From the cell containing the given text, extract its center point as (X, Y) coordinate. 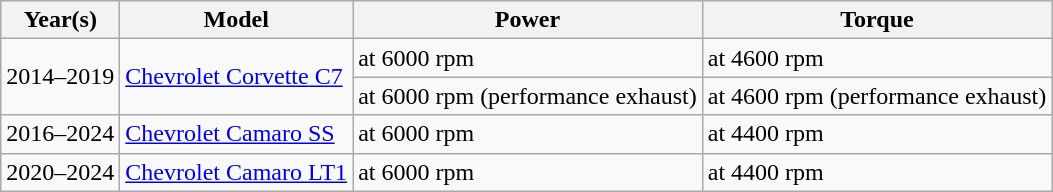
at 4600 rpm (performance exhaust) (877, 96)
Chevrolet Corvette C7 (236, 77)
Year(s) (60, 20)
Chevrolet Camaro LT1 (236, 172)
Model (236, 20)
2014–2019 (60, 77)
2016–2024 (60, 134)
Power (528, 20)
Torque (877, 20)
at 6000 rpm (performance exhaust) (528, 96)
at 4600 rpm (877, 58)
2020–2024 (60, 172)
Chevrolet Camaro SS (236, 134)
